Capture the cell that displays the provided text and extract its [X, Y] central coordinate. 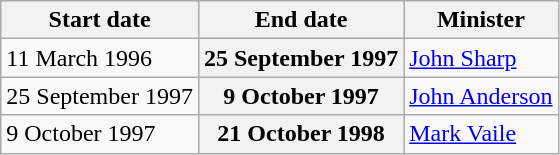
11 March 1996 [100, 58]
Minister [481, 20]
21 October 1998 [300, 134]
John Sharp [481, 58]
John Anderson [481, 96]
End date [300, 20]
Mark Vaile [481, 134]
Start date [100, 20]
